For the text-containing cell, return its midpoint in [x, y] coordinate format. 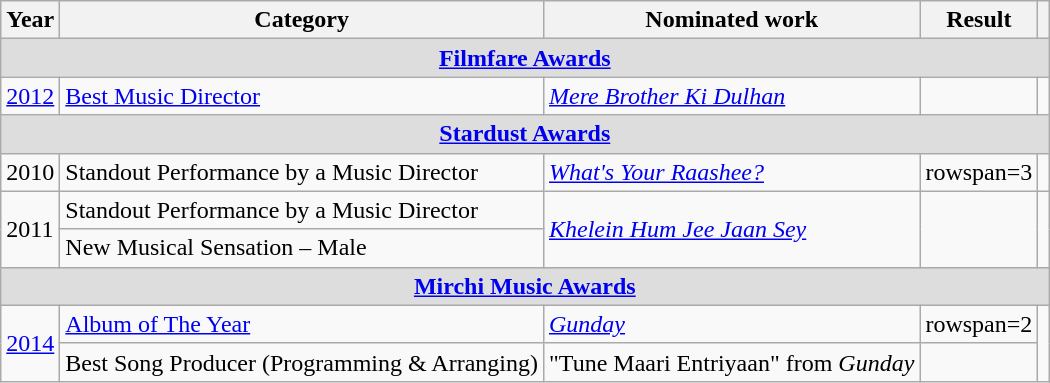
Mirchi Music Awards [525, 286]
2010 [30, 172]
Album of The Year [302, 324]
Year [30, 20]
rowspan=2 [979, 324]
Khelein Hum Jee Jaan Sey [731, 229]
2012 [30, 96]
Stardust Awards [525, 134]
New Musical Sensation – Male [302, 248]
Mere Brother Ki Dulhan [731, 96]
Best Music Director [302, 96]
Category [302, 20]
rowspan=3 [979, 172]
What's Your Raashee? [731, 172]
"Tune Maari Entriyaan" from Gunday [731, 362]
Best Song Producer (Programming & Arranging) [302, 362]
2014 [30, 343]
Nominated work [731, 20]
Result [979, 20]
2011 [30, 229]
Gunday [731, 324]
Filmfare Awards [525, 58]
